Scan for the cell matching the given text and deliver its [x, y] coordinate at center. 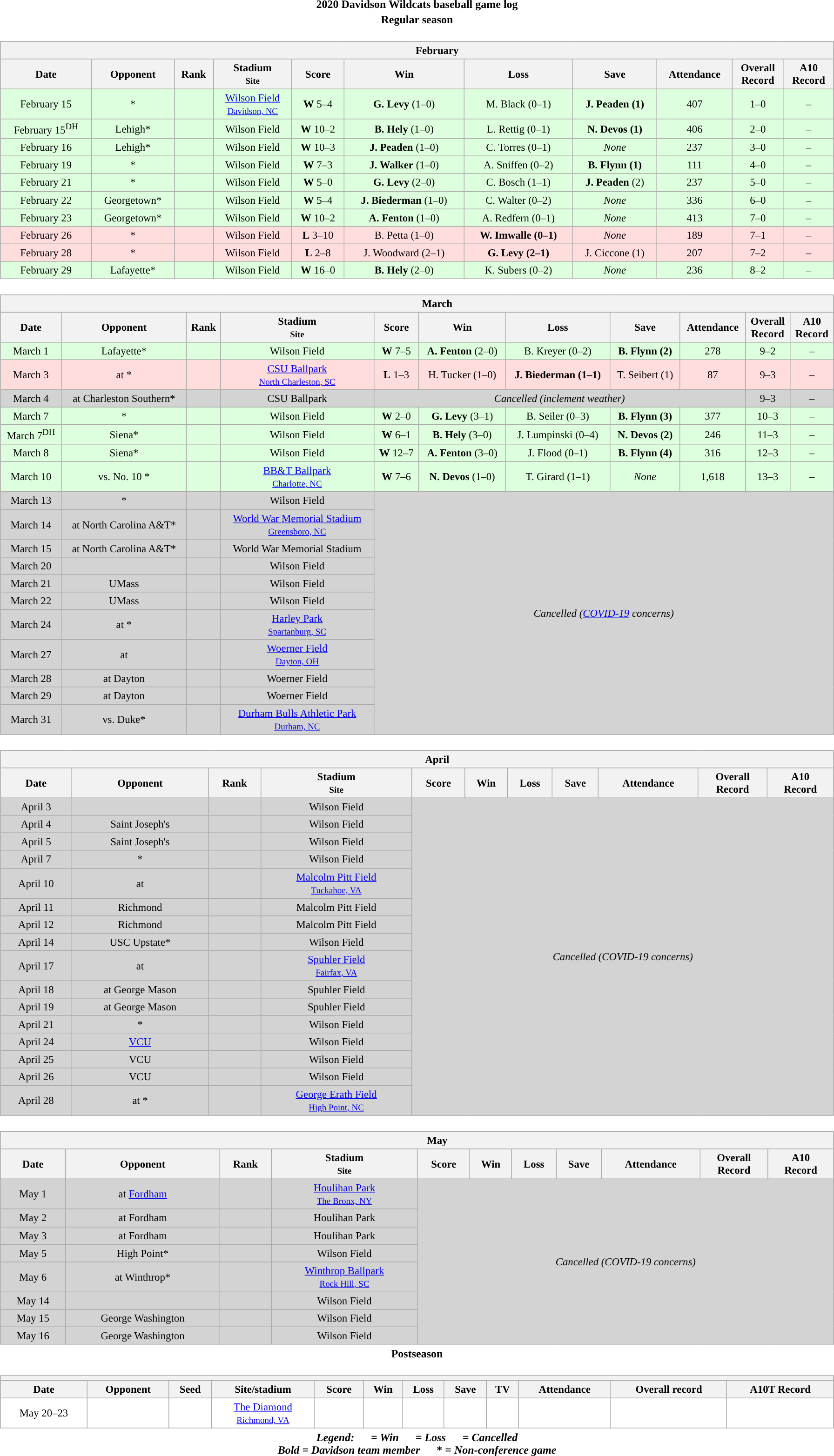
278 [713, 351]
Seed [190, 1389]
February 21 [46, 182]
March 15 [31, 548]
L 3–10 [318, 235]
G. Levy (1–0) [404, 104]
J. Lumpinski (0–4) [558, 434]
13–3 [767, 477]
B. Flynn (3) [645, 416]
J. Flood (0–1) [558, 453]
L 1–3 [397, 375]
March 7 [31, 416]
April 3 [36, 807]
A. Fenton (1–0) [404, 218]
A. Sniffen (0–2) [518, 165]
N. Devos (1–0) [462, 477]
Overall record [669, 1389]
B. Flynn (2) [645, 351]
9–2 [767, 351]
12–3 [767, 453]
413 [694, 218]
March 21 [31, 583]
March 10 [31, 477]
Durham Bulls Athletic ParkDurham, NC [297, 719]
World War Memorial Stadium [297, 548]
April 4 [36, 824]
February [417, 50]
February 15 [46, 104]
K. Subers (0–2) [518, 270]
1–0 [758, 104]
March 20 [31, 566]
J. Ciccone (1) [615, 253]
1,618 [713, 477]
8–2 [758, 270]
March 8 [31, 453]
G. Levy (2–0) [404, 182]
J. Woodward (2–1) [404, 253]
vs. Duke* [124, 719]
USC Upstate* [140, 942]
T. Girard (1–1) [558, 477]
Malcolm Pitt FieldTuckahoe, VA [336, 883]
February 16 [46, 147]
H. Tucker (1–0) [462, 375]
May 20–23 [44, 1413]
4–0 [758, 165]
B. Petta (1–0) [404, 235]
March 4 [31, 399]
B. Hely (1–0) [404, 129]
N. Devos (1) [615, 129]
May 5 [33, 1253]
2–0 [758, 129]
March 14 [31, 525]
February 29 [46, 270]
J. Biederman (1–0) [404, 200]
189 [694, 235]
6–0 [758, 200]
B. Flynn (1) [615, 165]
236 [694, 270]
February 23 [46, 218]
Cancelled (inclement weather) [559, 399]
March [417, 303]
Woerner FieldDayton, OH [297, 655]
May 1 [33, 1195]
March 27 [31, 655]
May [417, 1141]
W 16–0 [318, 270]
March 28 [31, 678]
Site/stadium [263, 1389]
W 6–1 [397, 434]
11–3 [767, 434]
M. Black (0–1) [518, 104]
Winthrop BallparkRock Hill, SC [344, 1276]
March 31 [31, 719]
Houlihan ParkThe Bronx, NY [344, 1195]
March 24 [31, 624]
10–3 [767, 416]
W 12–7 [397, 453]
February 28 [46, 253]
B. Kreyer (0–2) [558, 351]
High Point* [142, 1253]
W 7–6 [397, 477]
April 24 [36, 1042]
April 19 [36, 1007]
World War Memorial StadiumGreensboro, NC [297, 525]
406 [694, 129]
A10T Record [780, 1389]
April 11 [36, 907]
Spuhler FieldFairfax, VA [336, 966]
at Charleston Southern* [124, 399]
W. Imwalle (0–1) [518, 235]
J. Peaden (1) [615, 104]
3–0 [758, 147]
BB&T BallparkCharlotte, NC [297, 477]
G. Levy (2–1) [518, 253]
May 14 [33, 1301]
J. Peaden (1–0) [404, 147]
J. Walker (1–0) [404, 165]
L. Rettig (0–1) [518, 129]
L 2–8 [318, 253]
April 12 [36, 924]
May 3 [33, 1236]
February 22 [46, 200]
C. Bosch (1–1) [518, 182]
CSU BallparkNorth Charleston, SC [297, 375]
April 17 [36, 966]
April 5 [36, 842]
87 [713, 375]
March 1 [31, 351]
W 7–5 [397, 351]
C. Torres (0–1) [518, 147]
February 15DH [46, 129]
377 [713, 416]
April 14 [36, 942]
Harley ParkSpartanburg, SC [297, 624]
May 2 [33, 1218]
March 7DH [31, 434]
April [417, 759]
May 16 [33, 1336]
vs. No. 10 * [124, 477]
February 19 [46, 165]
5–0 [758, 182]
at Winthrop* [142, 1276]
407 [694, 104]
March 29 [31, 696]
Wilson FieldDavidson, NC [252, 104]
207 [694, 253]
N. Devos (2) [645, 434]
7–0 [758, 218]
A. Redfern (0–1) [518, 218]
A. Fenton (2–0) [462, 351]
J. Peaden (2) [615, 182]
7–1 [758, 235]
G. Levy (3–1) [462, 416]
A. Fenton (3–0) [462, 453]
C. Walter (0–2) [518, 200]
336 [694, 200]
May 6 [33, 1276]
B. Seiler (0–3) [558, 416]
TV [503, 1389]
March 22 [31, 601]
J. Biederman (1–1) [558, 375]
April 26 [36, 1077]
February 26 [46, 235]
The DiamondRichmond, VA [263, 1413]
April 21 [36, 1024]
March 3 [31, 375]
316 [713, 453]
April 7 [36, 859]
W 7–3 [318, 165]
April 10 [36, 883]
George Erath FieldHigh Point, NC [336, 1101]
March 13 [31, 501]
T. Seibert (1) [645, 375]
CSU Ballpark [297, 399]
246 [713, 434]
W 2–0 [397, 416]
B. Flynn (4) [645, 453]
B. Hely (2–0) [404, 270]
111 [694, 165]
April 25 [36, 1059]
May 15 [33, 1318]
B. Hely (3–0) [462, 434]
W 5–0 [318, 182]
April 28 [36, 1101]
W 10–3 [318, 147]
April 18 [36, 989]
7–2 [758, 253]
